Determine the [X, Y] coordinate at the center of the cell enclosing the given text.  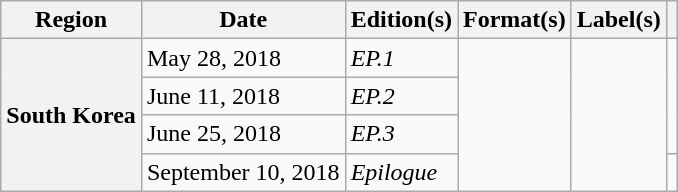
Date [243, 20]
June 11, 2018 [243, 96]
Edition(s) [401, 20]
EP.3 [401, 134]
Format(s) [515, 20]
June 25, 2018 [243, 134]
May 28, 2018 [243, 58]
South Korea [72, 115]
Label(s) [618, 20]
September 10, 2018 [243, 172]
Epilogue [401, 172]
Region [72, 20]
EP.1 [401, 58]
EP.2 [401, 96]
